Return the (x, y) coordinate for the center point of the cell that contains the specified text.  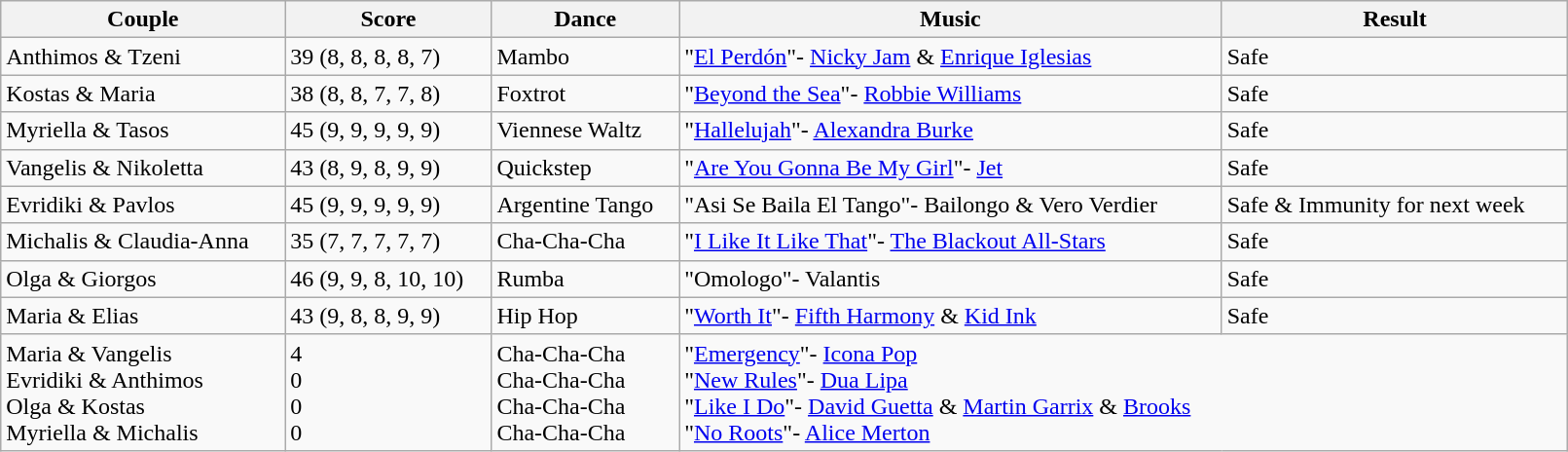
Maria & Elias (143, 316)
4000 (388, 392)
Mambo (586, 56)
Anthimos & Tzeni (143, 56)
43 (8, 9, 8, 9, 9) (388, 168)
Safe & Immunity for next week (1395, 205)
"Emergency"- Icona Pop"New Rules"- Dua Lipa"Like I Do"- David Guetta & Martin Garrix & Brooks"No Roots"- Alice Merton (1123, 392)
Kostas & Maria (143, 94)
"I Like It Like That"- The Blackout All-Stars (951, 242)
Viennese Waltz (586, 131)
"Asi Se Baila El Tango"- Bailongo & Vero Verdier (951, 205)
46 (9, 9, 8, 10, 10) (388, 279)
Result (1395, 19)
Hip Hop (586, 316)
Cha-Cha-Cha (586, 242)
"Omologo"- Valantis (951, 279)
Olga & Giorgos (143, 279)
Cha-Cha-ChaCha-Cha-ChaCha-Cha-ChaCha-Cha-Cha (586, 392)
43 (9, 8, 8, 9, 9) (388, 316)
"Are You Gonna Be My Girl"- Jet (951, 168)
Argentine Tango (586, 205)
Vangelis & Nikoletta (143, 168)
"Beyond the Sea"- Robbie Williams (951, 94)
Couple (143, 19)
Evridiki & Pavlos (143, 205)
Dance (586, 19)
Myriella & Tasos (143, 131)
Quickstep (586, 168)
Michalis & Claudia-Anna (143, 242)
Score (388, 19)
39 (8, 8, 8, 8, 7) (388, 56)
"Worth It"- Fifth Harmony & Kid Ink (951, 316)
Music (951, 19)
"El Perdón"- Nicky Jam & Enrique Iglesias (951, 56)
38 (8, 8, 7, 7, 8) (388, 94)
Foxtrot (586, 94)
35 (7, 7, 7, 7, 7) (388, 242)
Maria & VangelisEvridiki & AnthimosOlga & KostasMyriella & Michalis (143, 392)
Rumba (586, 279)
"Hallelujah"- Alexandra Burke (951, 131)
